Detect which cell encompasses the target text, then output its (X, Y) center coordinate. 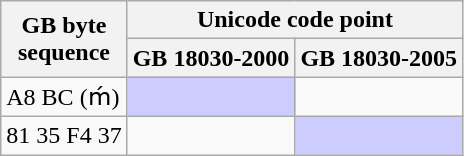
GB 18030-2000 (211, 58)
A8 BC (ḿ) (64, 97)
81 35 F4 37 (64, 135)
Unicode code point (294, 20)
GB bytesequence (64, 39)
GB 18030-2005 (379, 58)
